Output the (X, Y) coordinate of the center of the cell containing the given text.  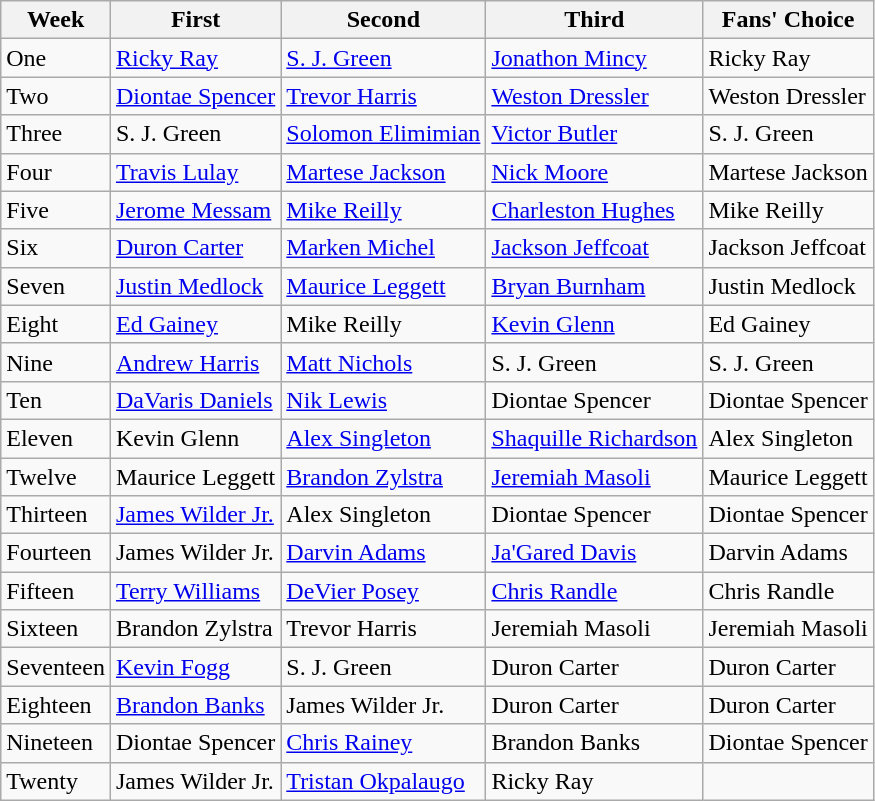
Charleston Hughes (594, 210)
Tristan Okpalaugo (384, 781)
DeVier Posey (384, 591)
Bryan Burnham (594, 286)
Thirteen (56, 515)
First (195, 20)
Ten (56, 400)
Eighteen (56, 705)
Solomon Elimimian (384, 134)
Fourteen (56, 553)
Fifteen (56, 591)
Kevin Fogg (195, 667)
Seven (56, 286)
Second (384, 20)
DaVaris Daniels (195, 400)
Nine (56, 362)
Eight (56, 324)
Nick Moore (594, 172)
Matt Nichols (384, 362)
Shaquille Richardson (594, 438)
One (56, 58)
Nik Lewis (384, 400)
Four (56, 172)
Chris Rainey (384, 743)
Seventeen (56, 667)
Jerome Messam (195, 210)
Travis Lulay (195, 172)
Five (56, 210)
Nineteen (56, 743)
Twelve (56, 477)
Six (56, 248)
Marken Michel (384, 248)
Three (56, 134)
Week (56, 20)
Jonathon Mincy (594, 58)
Terry Williams (195, 591)
Third (594, 20)
Fans' Choice (788, 20)
Andrew Harris (195, 362)
Twenty (56, 781)
Ja'Gared Davis (594, 553)
Victor Butler (594, 134)
Sixteen (56, 629)
Eleven (56, 438)
Two (56, 96)
